Return [X, Y] of the center of cell containing provided text 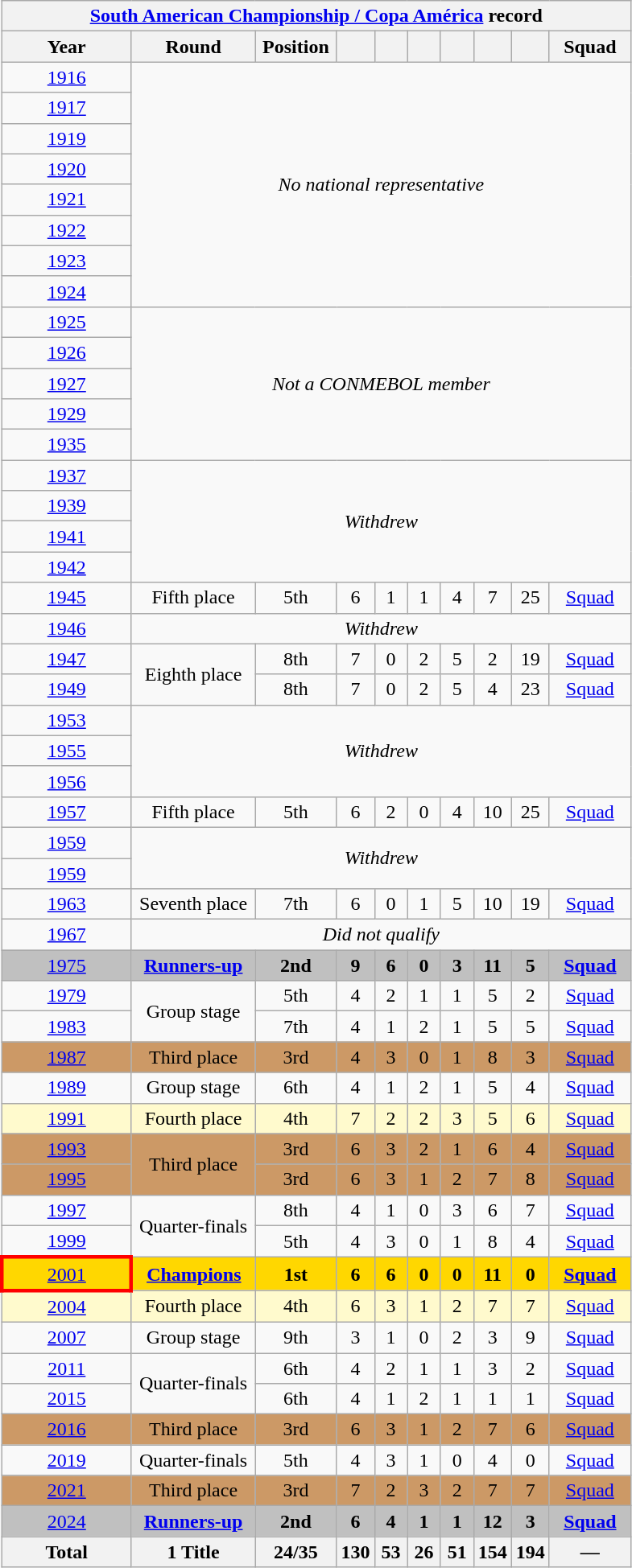
South American Championship / Copa América record [316, 16]
Year [66, 47]
24/35 [296, 1552]
2019 [66, 1460]
1939 [66, 506]
53 [391, 1552]
130 [356, 1552]
2004 [66, 1307]
2016 [66, 1430]
1989 [66, 1088]
1947 [66, 659]
1955 [66, 751]
2007 [66, 1337]
2015 [66, 1399]
No national representative [381, 184]
Champions [193, 1274]
1921 [66, 200]
1979 [66, 996]
1997 [66, 1210]
1956 [66, 781]
194 [530, 1552]
— [589, 1552]
1983 [66, 1027]
1922 [66, 230]
Round [193, 47]
12 [493, 1521]
1920 [66, 169]
1927 [66, 384]
9th [296, 1337]
Position [296, 47]
1929 [66, 414]
1945 [66, 598]
Not a CONMEBOL member [381, 383]
2024 [66, 1521]
1987 [66, 1057]
Total [66, 1552]
1967 [66, 935]
26 [423, 1552]
1949 [66, 689]
1923 [66, 261]
2021 [66, 1491]
1963 [66, 904]
1946 [66, 628]
1916 [66, 77]
1953 [66, 720]
Eighth place [193, 674]
1 Title [193, 1552]
51 [457, 1552]
Seventh place [193, 904]
1937 [66, 475]
2011 [66, 1368]
1942 [66, 567]
1999 [66, 1241]
23 [530, 689]
1st [296, 1274]
1925 [66, 322]
1993 [66, 1149]
1941 [66, 537]
154 [493, 1552]
1991 [66, 1118]
2001 [66, 1274]
1917 [66, 108]
1935 [66, 445]
1919 [66, 138]
1926 [66, 352]
Did not qualify [381, 935]
1975 [66, 965]
1924 [66, 291]
1957 [66, 812]
1995 [66, 1179]
